Pinpoint the cell where the given text exists, returning its (x, y) midpoint coordinate. 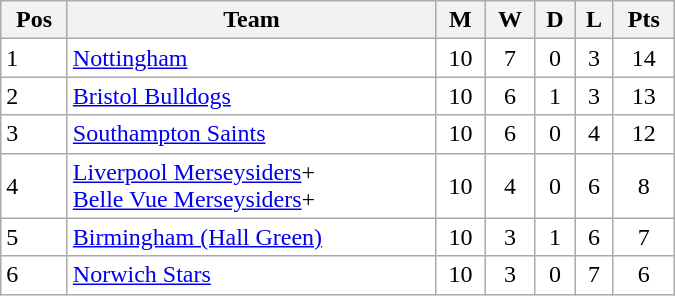
8 (644, 186)
Birmingham (Hall Green) (251, 237)
Bristol Bulldogs (251, 96)
5 (34, 237)
Pts (644, 20)
L (594, 20)
13 (644, 96)
Southampton Saints (251, 134)
D (555, 20)
14 (644, 58)
Pos (34, 20)
M (461, 20)
Liverpool Merseysiders+ Belle Vue Merseysiders+ (251, 186)
Team (251, 20)
Nottingham (251, 58)
2 (34, 96)
W (510, 20)
12 (644, 134)
Norwich Stars (251, 275)
